Capture the cell that displays the provided text and extract its [x, y] central coordinate. 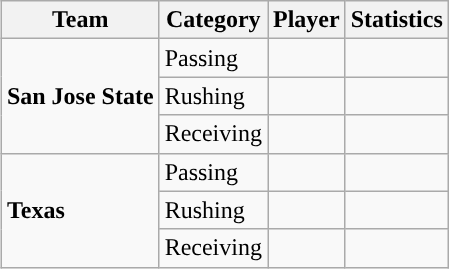
San Jose State [80, 96]
Statistics [396, 20]
Texas [80, 210]
Team [80, 20]
Player [307, 20]
Category [213, 20]
